Output the [x, y] coordinate of the center of the cell containing the given text.  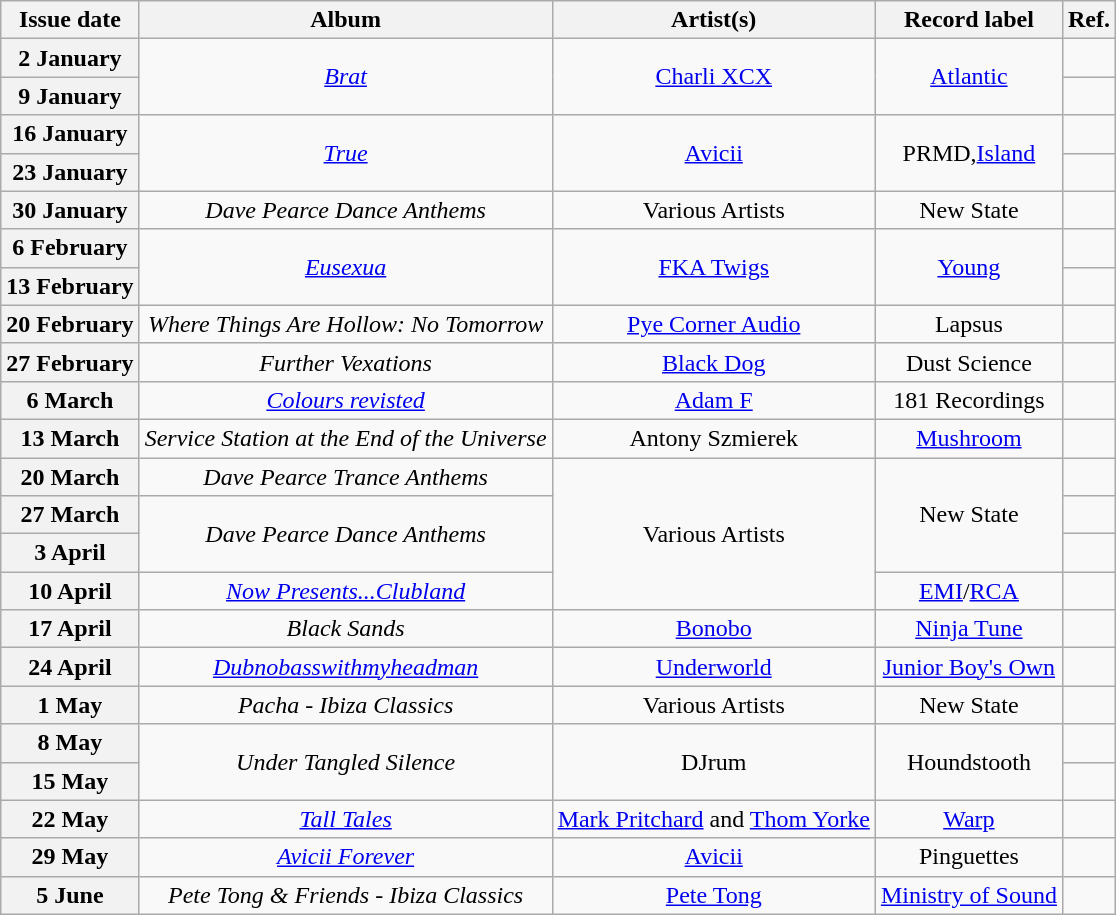
Under Tangled Silence [346, 762]
20 February [70, 324]
Where Things Are Hollow: No Tomorrow [346, 324]
23 January [70, 172]
Eusexua [346, 267]
Junior Boy's Own [968, 667]
Dust Science [968, 362]
Album [346, 20]
Atlantic [968, 77]
Ninja Tune [968, 629]
Pete Tong & Friends - Ibiza Classics [346, 895]
10 April [70, 591]
Ministry of Sound [968, 895]
Pinguettes [968, 857]
Warp [968, 819]
2 January [70, 58]
EMI/RCA [968, 591]
Service Station at the End of the Universe [346, 438]
15 May [70, 781]
Record label [968, 20]
27 February [70, 362]
Bonobo [714, 629]
16 January [70, 134]
Issue date [70, 20]
Further Vexations [346, 362]
FKA Twigs [714, 267]
Mark Pritchard and Thom Yorke [714, 819]
Colours revisted [346, 400]
181 Recordings [968, 400]
Pacha - Ibiza Classics [346, 705]
True [346, 153]
Pete Tong [714, 895]
Ref. [1088, 20]
24 April [70, 667]
Mushroom [968, 438]
Tall Tales [346, 819]
Underworld [714, 667]
9 January [70, 96]
20 March [70, 477]
Dubnobasswithmyheadman [346, 667]
Now Presents...Clubland [346, 591]
6 February [70, 248]
Young [968, 267]
Lapsus [968, 324]
Adam F [714, 400]
Avicii Forever [346, 857]
Houndstooth [968, 762]
Dave Pearce Trance Anthems [346, 477]
Charli XCX [714, 77]
3 April [70, 553]
13 February [70, 286]
29 May [70, 857]
Pye Corner Audio [714, 324]
6 March [70, 400]
17 April [70, 629]
27 March [70, 515]
Antony Szmierek [714, 438]
30 January [70, 210]
13 March [70, 438]
Brat [346, 77]
5 June [70, 895]
DJrum [714, 762]
22 May [70, 819]
Black Sands [346, 629]
Black Dog [714, 362]
PRMD,Island [968, 153]
1 May [70, 705]
Artist(s) [714, 20]
8 May [70, 743]
